For the text-containing cell, return its midpoint in (X, Y) coordinate format. 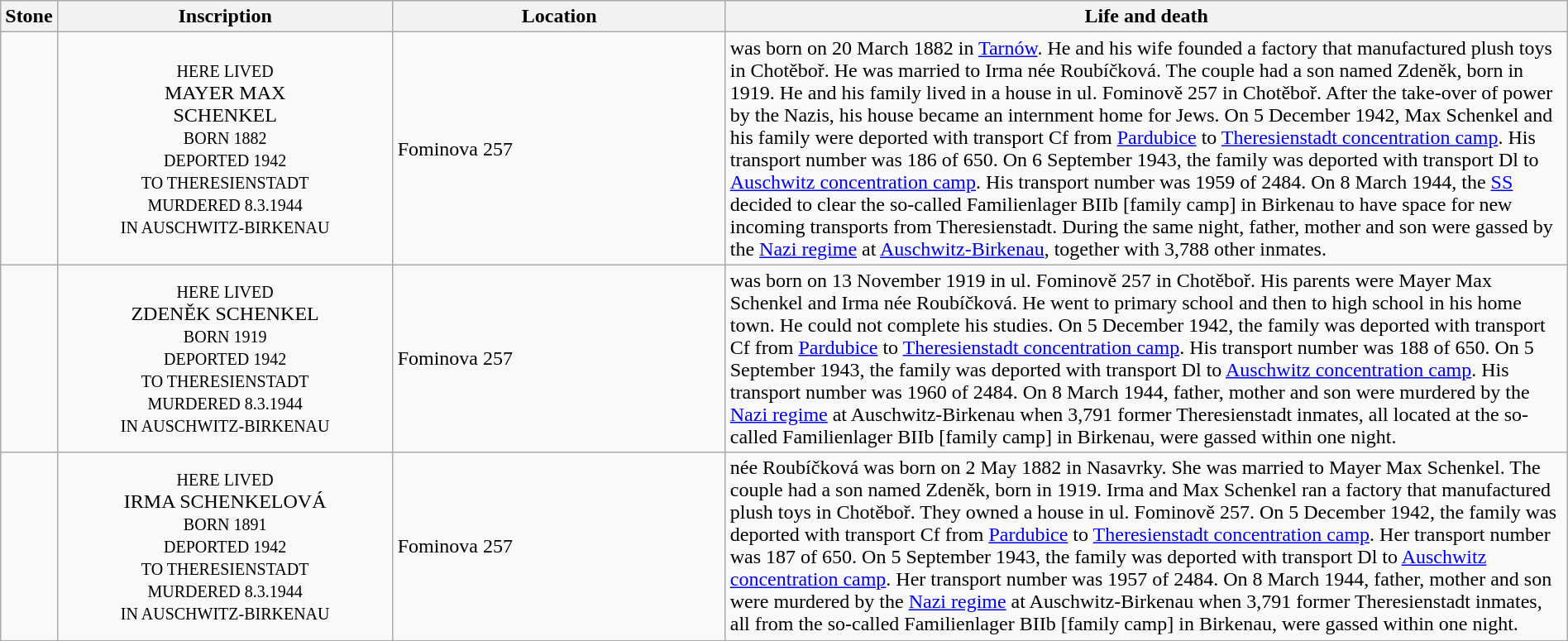
HERE LIVEDIRMA SCHENKELOVÁBORN 1891DEPORTED 1942TO THERESIENSTADTMURDERED 8.3.1944IN AUSCHWITZ-BIRKENAU (225, 546)
Location (559, 17)
Inscription (225, 17)
Life and death (1146, 17)
HERE LIVEDZDENĚK SCHENKELBORN 1919DEPORTED 1942TO THERESIENSTADTMURDERED 8.3.1944IN AUSCHWITZ-BIRKENAU (225, 359)
HERE LIVEDMAYER MAXSCHENKELBORN 1882DEPORTED 1942TO THERESIENSTADTMURDERED 8.3.1944IN AUSCHWITZ-BIRKENAU (225, 149)
Stone (29, 17)
